Return the (x, y) coordinate for the center point of the cell that contains the specified text.  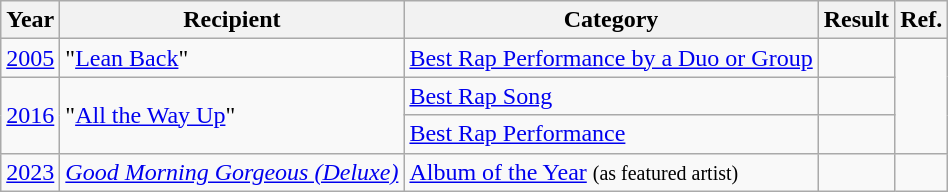
Result (856, 20)
"All the Way Up" (232, 115)
Best Rap Performance (611, 134)
Album of the Year (as featured artist) (611, 172)
"Lean Back" (232, 58)
Good Morning Gorgeous (Deluxe) (232, 172)
Year (30, 20)
Best Rap Performance by a Duo or Group (611, 58)
Recipient (232, 20)
2023 (30, 172)
Best Rap Song (611, 96)
Ref. (922, 20)
2016 (30, 115)
Category (611, 20)
2005 (30, 58)
